Find where the given text appears and provide that cell's center as [x, y] coordinate. 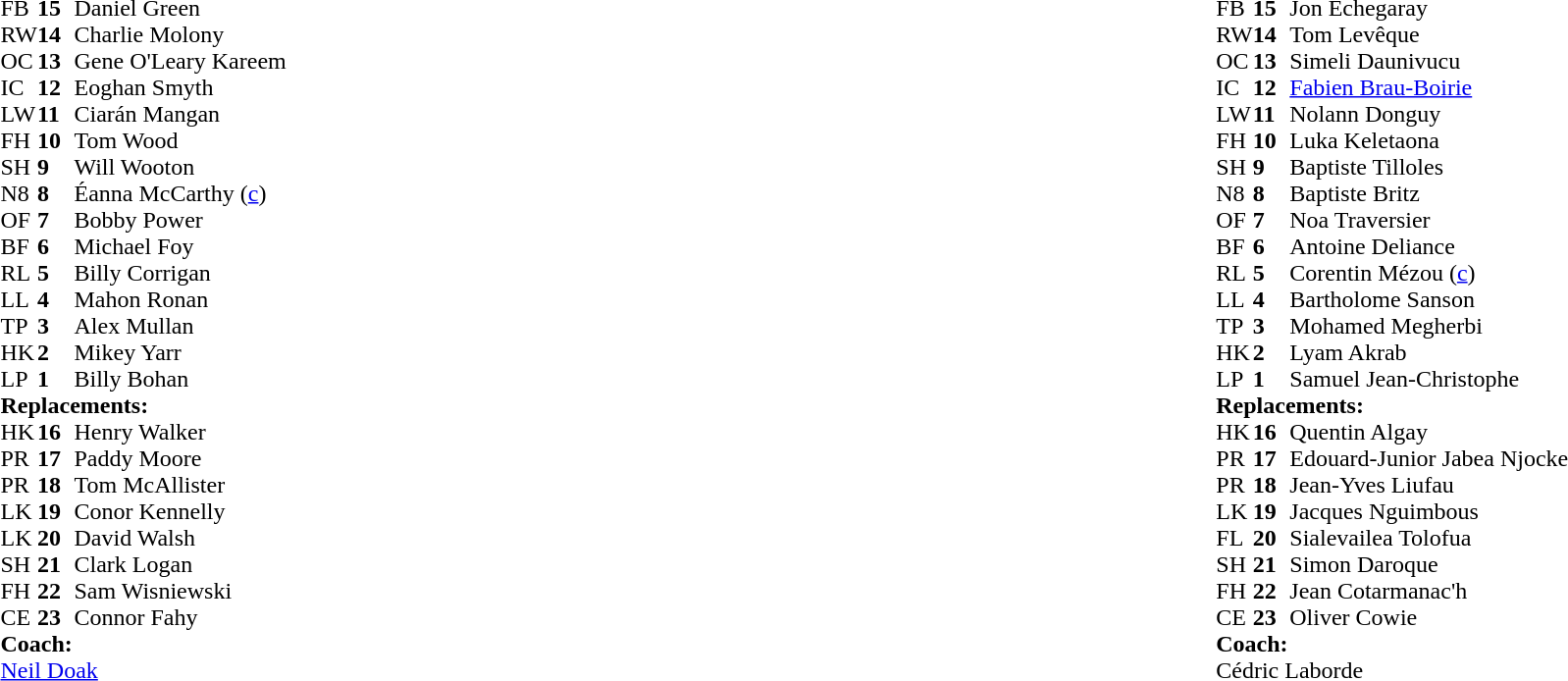
Samuel Jean-Christophe [1429, 379]
Gene O'Leary Kareem [181, 61]
Henry Walker [181, 432]
Sam Wisniewski [181, 591]
Sialevailea Tolofua [1429, 538]
Simon Daroque [1429, 565]
Ciarán Mangan [181, 114]
Michael Foy [181, 247]
Conor Kennelly [181, 512]
Bobby Power [181, 220]
Mikey Yarr [181, 353]
Jacques Nguimbous [1429, 512]
Clark Logan [181, 565]
Tom Levêque [1429, 35]
Nolann Donguy [1429, 114]
Baptiste Britz [1429, 194]
Antoine Deliance [1429, 247]
Oliver Cowie [1429, 618]
Paddy Moore [181, 459]
David Walsh [181, 538]
Will Wooton [181, 167]
Jean-Yves Liufau [1429, 485]
Mahon Ronan [181, 300]
Eoghan Smyth [181, 88]
Tom Wood [181, 141]
Corentin Mézou (c) [1429, 273]
Fabien Brau-Boirie [1429, 88]
FL [1234, 538]
Connor Fahy [181, 618]
Noa Traversier [1429, 220]
Edouard-Junior Jabea Njocke [1429, 459]
Billy Corrigan [181, 273]
Lyam Akrab [1429, 353]
Bartholome Sanson [1429, 300]
Jean Cotarmanac'h [1429, 591]
Tom McAllister [181, 485]
Billy Bohan [181, 379]
Baptiste Tilloles [1429, 167]
Éanna McCarthy (c) [181, 194]
Luka Keletaona [1429, 141]
Quentin Algay [1429, 432]
Mohamed Megherbi [1429, 326]
Simeli Daunivucu [1429, 61]
Alex Mullan [181, 326]
Charlie Molony [181, 35]
